Output the [X, Y] coordinate of the center of the cell containing the given text.  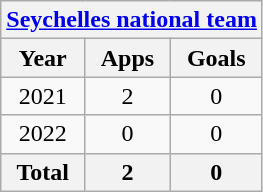
Seychelles national team [132, 20]
2021 [43, 96]
Goals [216, 58]
2022 [43, 134]
Apps [128, 58]
Total [43, 172]
Year [43, 58]
